For the text-containing cell, return its midpoint in [X, Y] coordinate format. 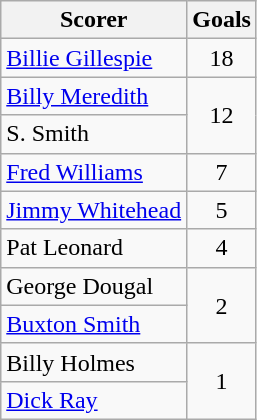
Billie Gillespie [94, 58]
Jimmy Whitehead [94, 210]
1 [222, 381]
4 [222, 248]
Buxton Smith [94, 324]
Scorer [94, 20]
5 [222, 210]
Billy Holmes [94, 362]
Pat Leonard [94, 248]
7 [222, 172]
S. Smith [94, 134]
Fred Williams [94, 172]
2 [222, 305]
Dick Ray [94, 400]
18 [222, 58]
George Dougal [94, 286]
12 [222, 115]
Billy Meredith [94, 96]
Goals [222, 20]
